Scan for the cell matching the given text and deliver its (X, Y) coordinate at center. 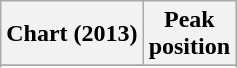
Chart (2013) (72, 34)
Peak position (189, 34)
